For the text-containing cell, return its midpoint in (x, y) coordinate format. 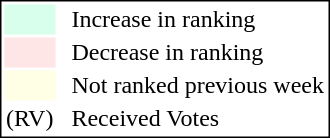
(RV) (29, 119)
Received Votes (198, 119)
Increase in ranking (198, 19)
Decrease in ranking (198, 53)
Not ranked previous week (198, 85)
